Search for the cell housing the specified text and yield its [x, y] center coordinate. 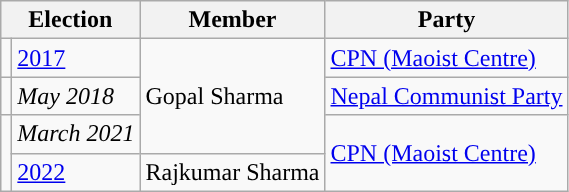
Gopal Sharma [232, 96]
2022 [76, 172]
Rajkumar Sharma [232, 172]
March 2021 [76, 134]
Member [232, 20]
May 2018 [76, 96]
2017 [76, 58]
Party [446, 20]
Election [70, 20]
Nepal Communist Party [446, 96]
